Detect which cell encompasses the target text, then output its [X, Y] center coordinate. 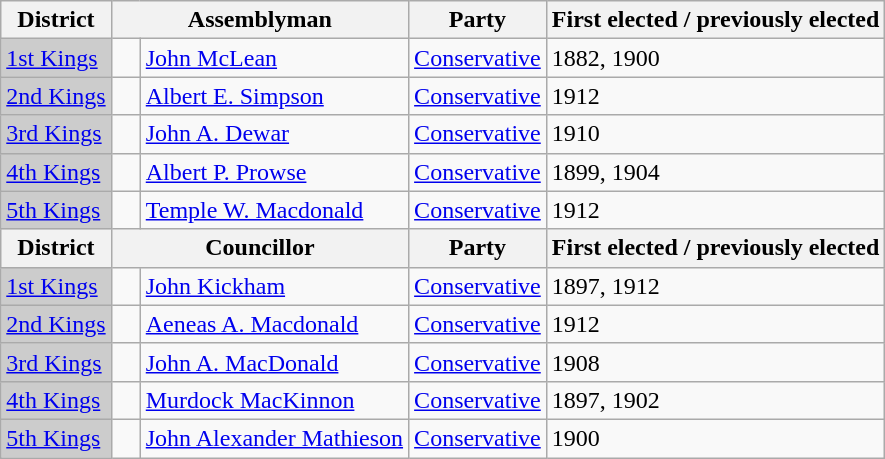
Temple W. Macdonald [274, 210]
Murdock MacKinnon [274, 400]
1897, 1902 [716, 400]
Albert P. Prowse [274, 172]
Assemblyman [260, 20]
Councillor [260, 248]
John Kickham [274, 286]
John Alexander Mathieson [274, 438]
1900 [716, 438]
Albert E. Simpson [274, 96]
1908 [716, 362]
Aeneas A. Macdonald [274, 324]
1897, 1912 [716, 286]
John A. MacDonald [274, 362]
1882, 1900 [716, 58]
1899, 1904 [716, 172]
John McLean [274, 58]
1910 [716, 134]
John A. Dewar [274, 134]
